Detect which cell encompasses the target text, then output its [x, y] center coordinate. 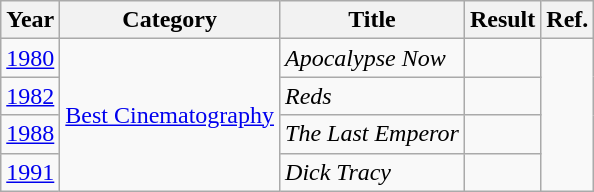
Result [502, 20]
Reds [372, 96]
Ref. [568, 20]
Year [30, 20]
Dick Tracy [372, 172]
1980 [30, 58]
Title [372, 20]
1982 [30, 96]
Apocalypse Now [372, 58]
Category [170, 20]
1991 [30, 172]
1988 [30, 134]
Best Cinematography [170, 115]
The Last Emperor [372, 134]
